Identify which cell holds the provided text, then report its [x, y] central coordinate. 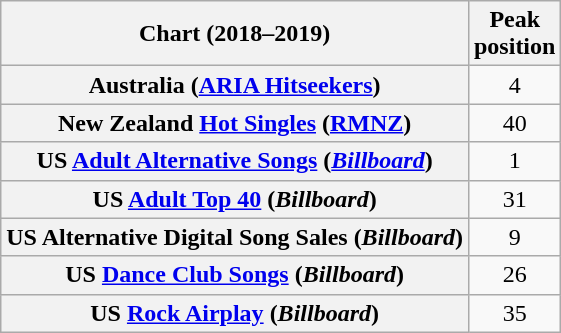
US Alternative Digital Song Sales (Billboard) [235, 237]
US Adult Top 40 (Billboard) [235, 199]
4 [514, 85]
US Dance Club Songs (Billboard) [235, 275]
Australia (ARIA Hitseekers) [235, 85]
US Adult Alternative Songs (Billboard) [235, 161]
New Zealand Hot Singles (RMNZ) [235, 123]
Peakposition [514, 34]
1 [514, 161]
35 [514, 313]
Chart (2018–2019) [235, 34]
40 [514, 123]
9 [514, 237]
US Rock Airplay (Billboard) [235, 313]
26 [514, 275]
31 [514, 199]
